For the text-containing cell, return its midpoint in (x, y) coordinate format. 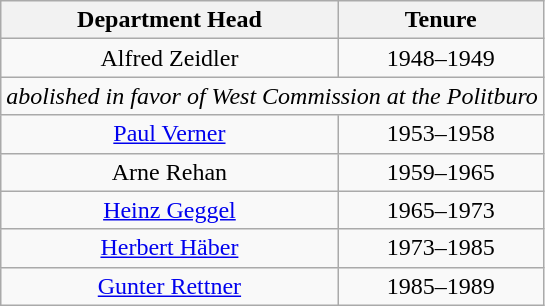
1959–1965 (440, 172)
1973–1985 (440, 248)
Arne Rehan (170, 172)
1985–1989 (440, 286)
Paul Verner (170, 134)
Gunter Rettner (170, 286)
1965–1973 (440, 210)
Tenure (440, 20)
Alfred Zeidler (170, 58)
Heinz Geggel (170, 210)
Department Head (170, 20)
Herbert Häber (170, 248)
1953–1958 (440, 134)
abolished in favor of West Commission at the Politburo (272, 96)
1948–1949 (440, 58)
